Determine the (x, y) coordinate at the center of the cell enclosing the given text.  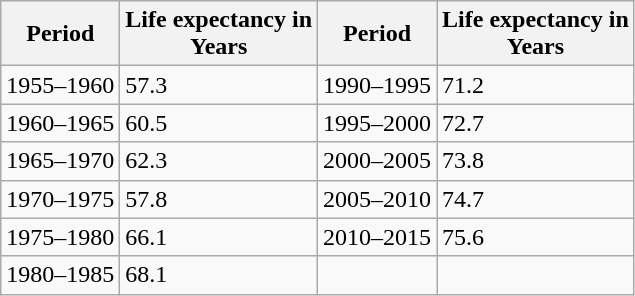
57.3 (219, 85)
62.3 (219, 161)
75.6 (536, 237)
2000–2005 (378, 161)
1960–1965 (60, 123)
68.1 (219, 275)
1990–1995 (378, 85)
72.7 (536, 123)
57.8 (219, 199)
1970–1975 (60, 199)
74.7 (536, 199)
1995–2000 (378, 123)
71.2 (536, 85)
1980–1985 (60, 275)
1955–1960 (60, 85)
60.5 (219, 123)
73.8 (536, 161)
66.1 (219, 237)
2010–2015 (378, 237)
2005–2010 (378, 199)
1965–1970 (60, 161)
1975–1980 (60, 237)
